Capture the cell that displays the provided text and extract its (X, Y) central coordinate. 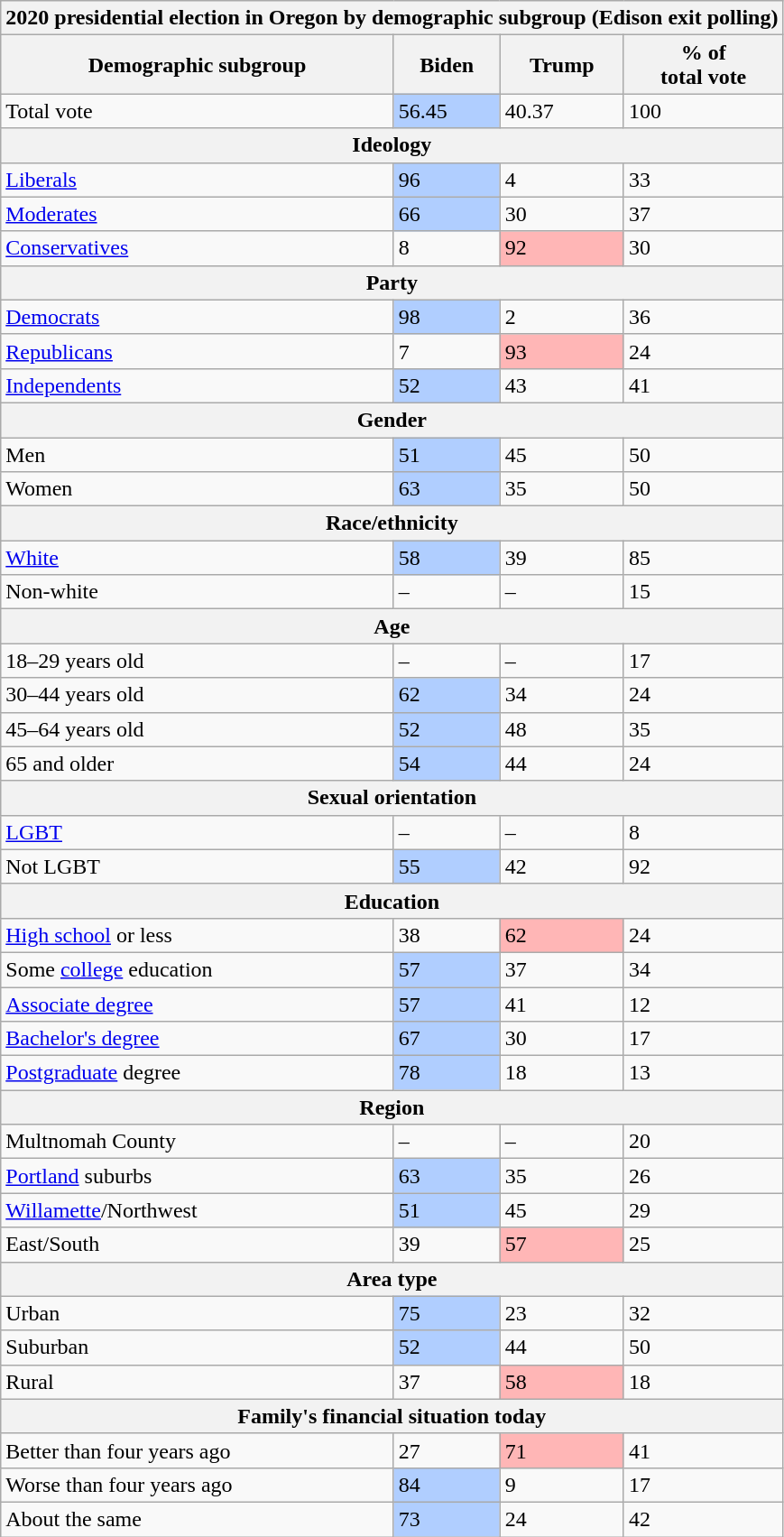
2 (561, 317)
26 (704, 1176)
56.45 (447, 111)
7 (447, 351)
Portland suburbs (197, 1176)
4 (561, 180)
65 and older (197, 764)
Total vote (197, 111)
Non-white (197, 592)
Suburban (197, 1347)
73 (447, 1519)
Area type (392, 1279)
Better than four years ago (197, 1450)
East/South (197, 1245)
White (197, 558)
38 (447, 935)
Republicans (197, 351)
29 (704, 1210)
Education (392, 901)
Women (197, 489)
Some college education (197, 969)
71 (561, 1450)
12 (704, 1005)
Independents (197, 385)
78 (447, 1073)
23 (561, 1313)
67 (447, 1039)
32 (704, 1313)
Family's financial situation today (392, 1416)
55 (447, 866)
Age (392, 626)
25 (704, 1245)
Moderates (197, 214)
Liberals (197, 180)
Sexual orientation (392, 798)
84 (447, 1485)
Demographic subgroup (197, 65)
LGBT (197, 832)
About the same (197, 1519)
Urban (197, 1313)
% oftotal vote (704, 65)
Men (197, 454)
Multnomah County (197, 1142)
43 (561, 385)
85 (704, 558)
13 (704, 1073)
Race/ethnicity (392, 523)
Party (392, 282)
27 (447, 1450)
Ideology (392, 145)
Associate degree (197, 1005)
Trump (561, 65)
Region (392, 1107)
9 (561, 1485)
18–29 years old (197, 661)
54 (447, 764)
93 (561, 351)
Biden (447, 65)
Not LGBT (197, 866)
48 (561, 729)
45–64 years old (197, 729)
96 (447, 180)
75 (447, 1313)
Democrats (197, 317)
Worse than four years ago (197, 1485)
98 (447, 317)
Rural (197, 1382)
High school or less (197, 935)
100 (704, 111)
15 (704, 592)
Postgraduate degree (197, 1073)
40.37 (561, 111)
Willamette/Northwest (197, 1210)
36 (704, 317)
Gender (392, 420)
33 (704, 180)
66 (447, 214)
20 (704, 1142)
Bachelor's degree (197, 1039)
Conservatives (197, 248)
30–44 years old (197, 695)
2020 presidential election in Oregon by demographic subgroup (Edison exit polling) (392, 18)
